Detect which cell encompasses the target text, then output its (X, Y) center coordinate. 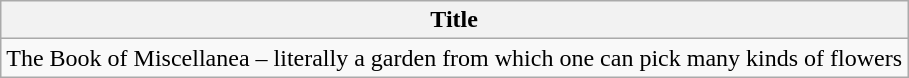
Title (454, 20)
The Book of Miscellanea – literally a garden from which one can pick many kinds of flowers (454, 58)
